From the cell containing the given text, extract its center point as (x, y) coordinate. 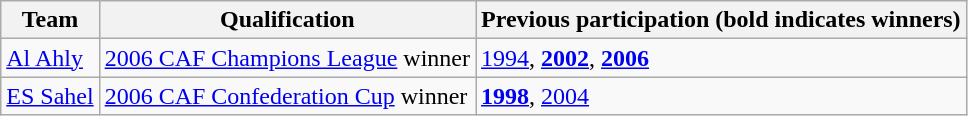
Qualification (287, 20)
2006 CAF Confederation Cup winner (287, 96)
1994, 2002, 2006 (722, 58)
Team (50, 20)
Previous participation (bold indicates winners) (722, 20)
Al Ahly (50, 58)
ES Sahel (50, 96)
2006 CAF Champions League winner (287, 58)
1998, 2004 (722, 96)
